Identify which cell holds the provided text, then report its (x, y) central coordinate. 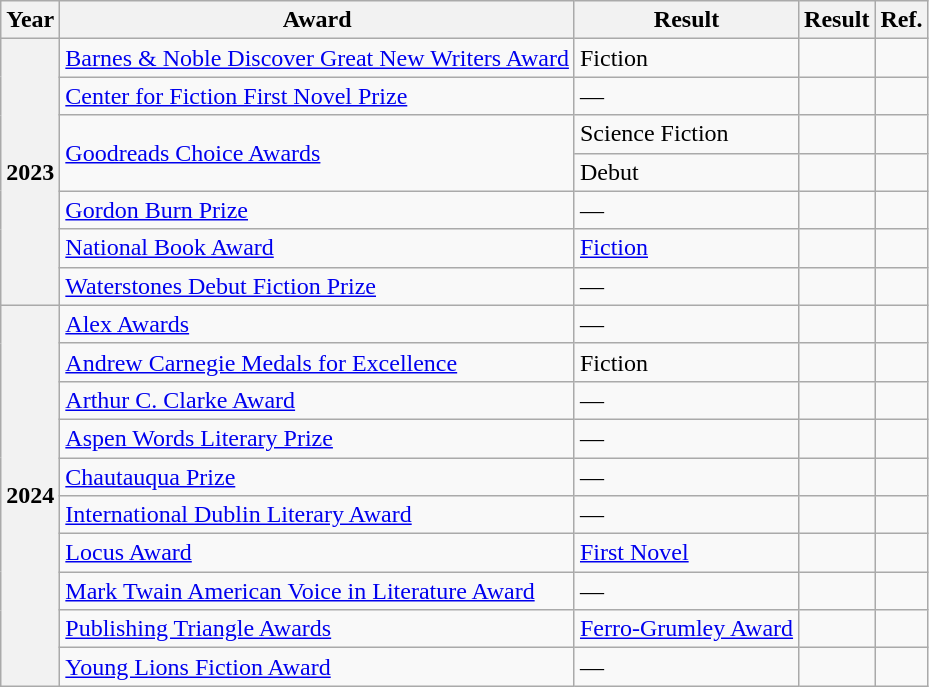
Mark Twain American Voice in Literature Award (318, 591)
2023 (30, 172)
First Novel (686, 553)
Publishing Triangle Awards (318, 629)
Goodreads Choice Awards (318, 153)
Ref. (902, 20)
National Book Award (318, 248)
Waterstones Debut Fiction Prize (318, 286)
Center for Fiction First Novel Prize (318, 96)
Ferro-Grumley Award (686, 629)
Arthur C. Clarke Award (318, 400)
Locus Award (318, 553)
Young Lions Fiction Award (318, 667)
Year (30, 20)
Aspen Words Literary Prize (318, 438)
International Dublin Literary Award (318, 515)
Andrew Carnegie Medals for Excellence (318, 362)
Debut (686, 172)
Barnes & Noble Discover Great New Writers Award (318, 58)
2024 (30, 496)
Award (318, 20)
Alex Awards (318, 324)
Science Fiction (686, 134)
Chautauqua Prize (318, 477)
Gordon Burn Prize (318, 210)
